Find where the given text appears and provide that cell's center as (X, Y) coordinate. 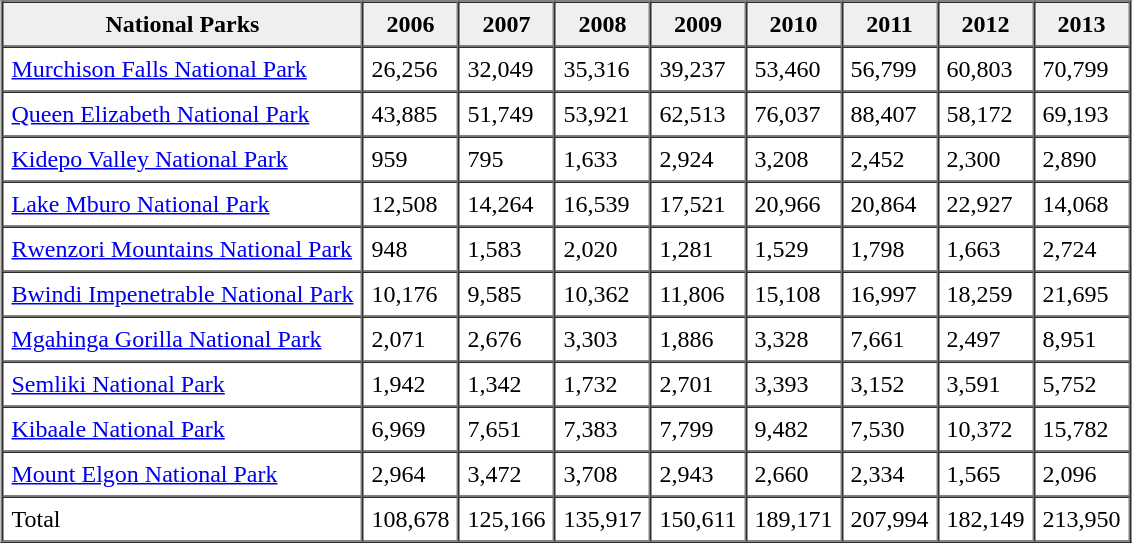
182,149 (986, 518)
2,890 (1082, 158)
2,943 (698, 474)
135,917 (602, 518)
56,799 (890, 68)
2,452 (890, 158)
1,281 (698, 248)
Kidepo Valley National Park (182, 158)
15,782 (1082, 428)
Rwenzori Mountains National Park (182, 248)
1,583 (506, 248)
Murchison Falls National Park (182, 68)
26,256 (410, 68)
2,071 (410, 338)
20,966 (794, 204)
1,342 (506, 384)
1,798 (890, 248)
10,176 (410, 294)
795 (506, 158)
14,068 (1082, 204)
7,530 (890, 428)
2006 (410, 24)
7,383 (602, 428)
32,049 (506, 68)
18,259 (986, 294)
2011 (890, 24)
1,886 (698, 338)
8,951 (1082, 338)
3,708 (602, 474)
2,701 (698, 384)
213,950 (1082, 518)
51,749 (506, 114)
9,482 (794, 428)
207,994 (890, 518)
3,472 (506, 474)
10,372 (986, 428)
7,661 (890, 338)
62,513 (698, 114)
9,585 (506, 294)
2,300 (986, 158)
1,529 (794, 248)
2,676 (506, 338)
6,969 (410, 428)
108,678 (410, 518)
60,803 (986, 68)
2,724 (1082, 248)
76,037 (794, 114)
1,942 (410, 384)
3,591 (986, 384)
2,096 (1082, 474)
150,611 (698, 518)
2,924 (698, 158)
125,166 (506, 518)
22,927 (986, 204)
15,108 (794, 294)
35,316 (602, 68)
959 (410, 158)
2009 (698, 24)
3,208 (794, 158)
7,651 (506, 428)
2,964 (410, 474)
Semliki National Park (182, 384)
Bwindi Impenetrable National Park (182, 294)
7,799 (698, 428)
20,864 (890, 204)
948 (410, 248)
14,264 (506, 204)
58,172 (986, 114)
2010 (794, 24)
1,732 (602, 384)
10,362 (602, 294)
Total (182, 518)
Lake Mburo National Park (182, 204)
2007 (506, 24)
43,885 (410, 114)
39,237 (698, 68)
National Parks (182, 24)
1,565 (986, 474)
2,660 (794, 474)
16,539 (602, 204)
2,497 (986, 338)
3,328 (794, 338)
189,171 (794, 518)
17,521 (698, 204)
5,752 (1082, 384)
2013 (1082, 24)
70,799 (1082, 68)
2,020 (602, 248)
Mgahinga Gorilla National Park (182, 338)
3,393 (794, 384)
Kibaale National Park (182, 428)
1,633 (602, 158)
16,997 (890, 294)
2008 (602, 24)
Mount Elgon National Park (182, 474)
69,193 (1082, 114)
53,921 (602, 114)
3,303 (602, 338)
2,334 (890, 474)
11,806 (698, 294)
Queen Elizabeth National Park (182, 114)
1,663 (986, 248)
12,508 (410, 204)
3,152 (890, 384)
53,460 (794, 68)
21,695 (1082, 294)
2012 (986, 24)
88,407 (890, 114)
